Return the [x, y] coordinate for the center point of the cell that contains the specified text.  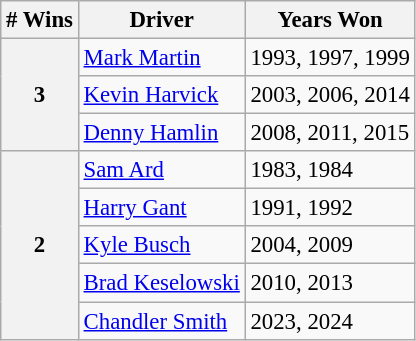
2010, 2013 [330, 283]
3 [40, 96]
# Wins [40, 20]
1983, 1984 [330, 170]
Chandler Smith [162, 321]
2004, 2009 [330, 245]
1993, 1997, 1999 [330, 58]
Harry Gant [162, 208]
Years Won [330, 20]
Driver [162, 20]
2 [40, 245]
Brad Keselowski [162, 283]
2023, 2024 [330, 321]
Kyle Busch [162, 245]
2003, 2006, 2014 [330, 95]
2008, 2011, 2015 [330, 133]
1991, 1992 [330, 208]
Mark Martin [162, 58]
Denny Hamlin [162, 133]
Kevin Harvick [162, 95]
Sam Ard [162, 170]
